Locate the cell with the specified text and output its (x, y) center coordinate. 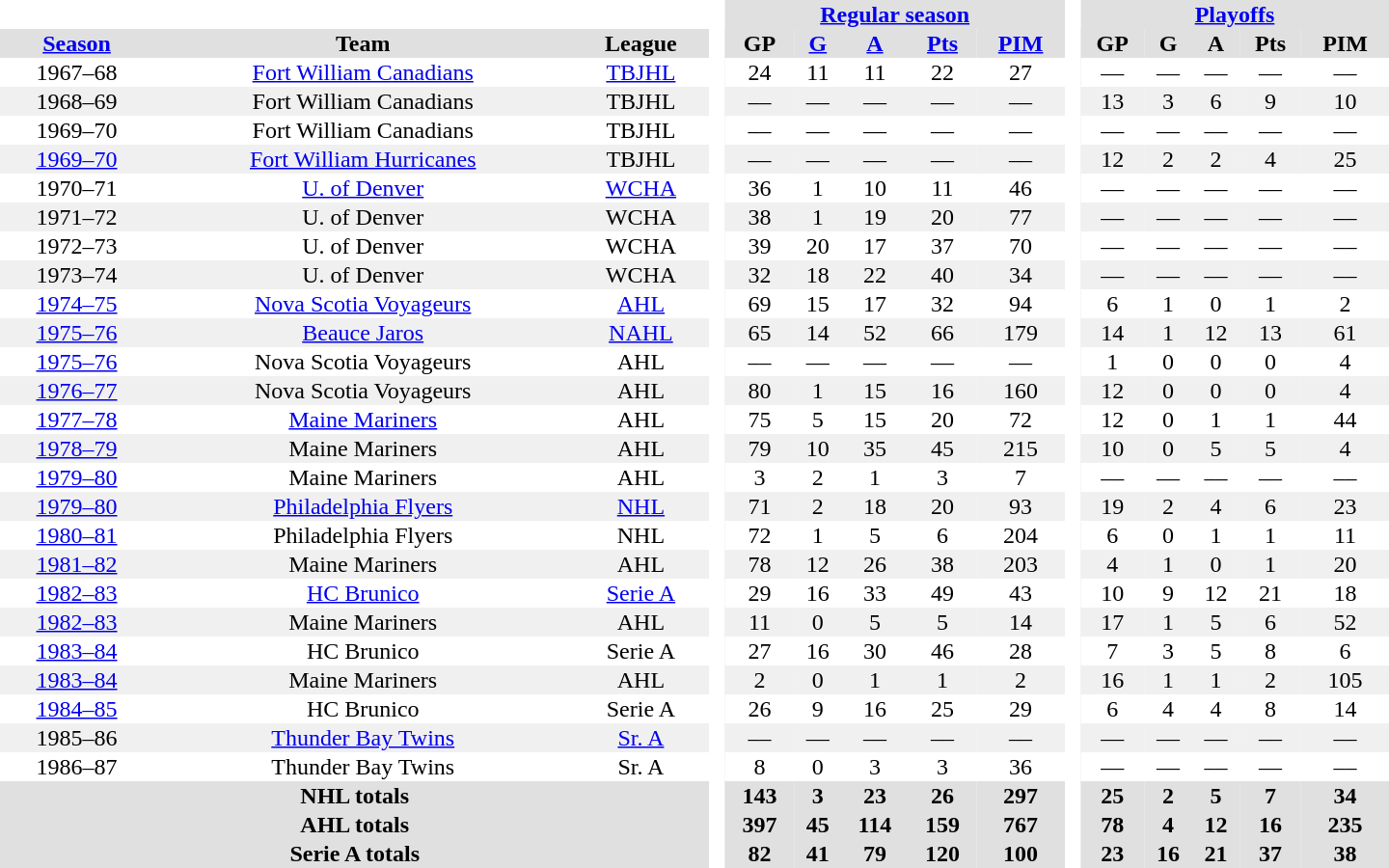
40 (941, 275)
114 (876, 825)
215 (1021, 448)
143 (760, 796)
43 (1021, 593)
105 (1345, 680)
1971–72 (77, 217)
41 (818, 854)
75 (760, 420)
69 (760, 304)
235 (1345, 825)
297 (1021, 796)
24 (760, 72)
120 (941, 854)
39 (760, 246)
30 (876, 651)
1984–85 (77, 709)
1986–87 (77, 767)
94 (1021, 304)
Playoffs (1235, 14)
49 (941, 593)
66 (941, 333)
93 (1021, 506)
League (640, 43)
397 (760, 825)
Fort William Hurricanes (363, 159)
100 (1021, 854)
33 (876, 593)
Serie A totals (355, 854)
77 (1021, 217)
1973–74 (77, 275)
1972–73 (77, 246)
1980–81 (77, 535)
28 (1021, 651)
Regular season (895, 14)
70 (1021, 246)
1974–75 (77, 304)
159 (941, 825)
44 (1345, 420)
1970–71 (77, 188)
35 (876, 448)
204 (1021, 535)
179 (1021, 333)
767 (1021, 825)
Beauce Jaros (363, 333)
1967–68 (77, 72)
65 (760, 333)
1976–77 (77, 391)
NAHL (640, 333)
82 (760, 854)
1968–69 (77, 101)
203 (1021, 564)
1978–79 (77, 448)
Team (363, 43)
80 (760, 391)
1981–82 (77, 564)
1977–78 (77, 420)
160 (1021, 391)
1985–86 (77, 738)
71 (760, 506)
61 (1345, 333)
AHL totals (355, 825)
Season (77, 43)
NHL totals (355, 796)
